Identify which cell holds the provided text, then report its [x, y] central coordinate. 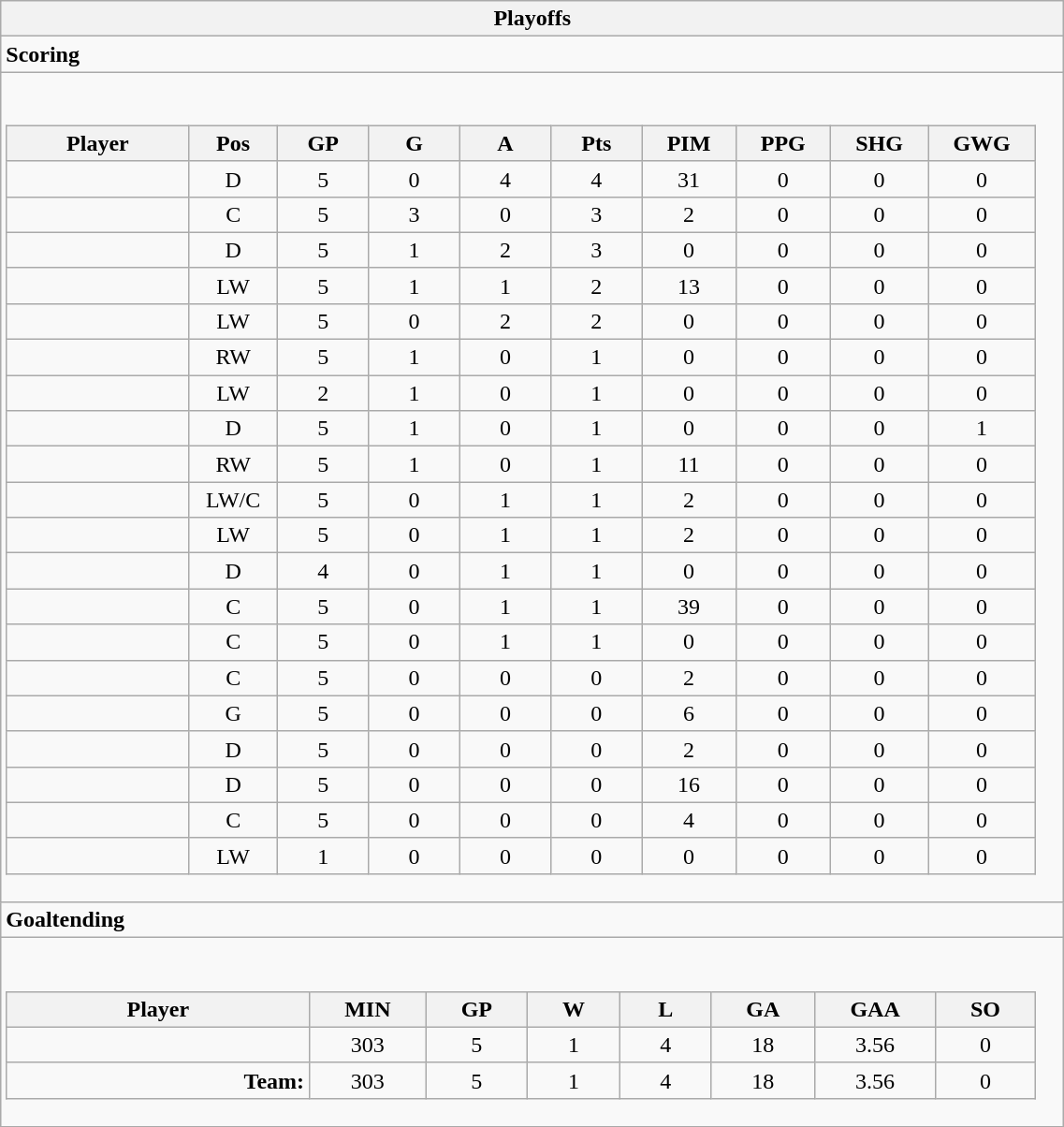
Scoring [532, 54]
39 [689, 607]
13 [689, 285]
W [575, 1009]
LW/C [234, 500]
A [505, 143]
GWG [983, 143]
11 [689, 464]
Pts [597, 143]
GA [764, 1009]
6 [689, 713]
PIM [689, 143]
Pos [234, 143]
PPG [782, 143]
Team: [158, 1080]
L [666, 1009]
Playoffs [532, 19]
MIN [368, 1009]
Goaltending [532, 920]
Player MIN GP W L GA GAA SO 303 5 1 4 18 3.56 0 Team: 303 5 1 4 18 3.56 0 [532, 1032]
SO [984, 1009]
GAA [875, 1009]
16 [689, 784]
31 [689, 179]
SHG [880, 143]
